Locate the cell with the specified text and output its (x, y) center coordinate. 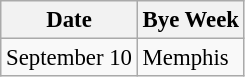
Bye Week (190, 20)
September 10 (69, 58)
Date (69, 20)
Memphis (190, 58)
